Provide the [x, y] coordinate of the cell's center where the given text is located.  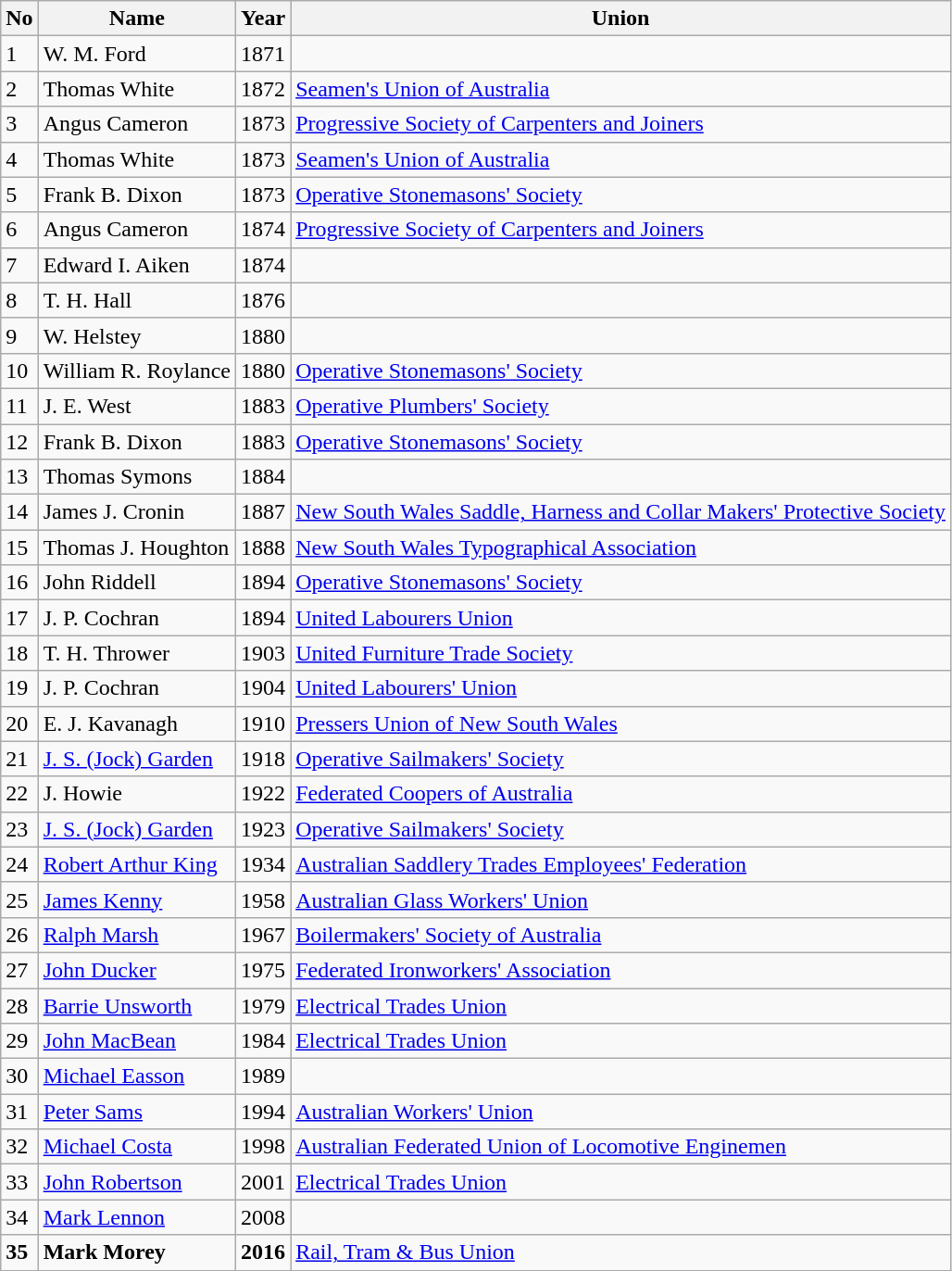
Thomas J. Houghton [137, 547]
5 [19, 195]
Barrie Unsworth [137, 1005]
31 [19, 1112]
30 [19, 1076]
23 [19, 829]
Edward I. Aiken [137, 265]
Australian Federated Union of Locomotive Enginemen [620, 1147]
1887 [263, 512]
2 [19, 89]
1871 [263, 54]
34 [19, 1217]
Federated Ironworkers' Association [620, 970]
John MacBean [137, 1041]
James J. Cronin [137, 512]
Michael Costa [137, 1147]
18 [19, 653]
J. E. West [137, 406]
Michael Easson [137, 1076]
1979 [263, 1005]
15 [19, 547]
Peter Sams [137, 1112]
4 [19, 159]
26 [19, 935]
1876 [263, 300]
Australian Saddlery Trades Employees' Federation [620, 864]
E. J. Kavanagh [137, 724]
John Ducker [137, 970]
Year [263, 19]
Australian Glass Workers' Union [620, 900]
3 [19, 124]
Pressers Union of New South Wales [620, 724]
Rail, Tram & Bus Union [620, 1252]
6 [19, 230]
9 [19, 335]
2001 [263, 1182]
William R. Roylance [137, 371]
24 [19, 864]
22 [19, 794]
Australian Workers' Union [620, 1112]
Mark Morey [137, 1252]
T. H. Thrower [137, 653]
32 [19, 1147]
No [19, 19]
14 [19, 512]
1 [19, 54]
8 [19, 300]
28 [19, 1005]
United Labourers Union [620, 618]
John Riddell [137, 583]
1967 [263, 935]
33 [19, 1182]
1888 [263, 547]
2008 [263, 1217]
25 [19, 900]
1923 [263, 829]
Federated Coopers of Australia [620, 794]
Union [620, 19]
1989 [263, 1076]
19 [19, 688]
Mark Lennon [137, 1217]
7 [19, 265]
1998 [263, 1147]
Robert Arthur King [137, 864]
16 [19, 583]
1934 [263, 864]
20 [19, 724]
Boilermakers' Society of Australia [620, 935]
12 [19, 442]
2016 [263, 1252]
T. H. Hall [137, 300]
1884 [263, 477]
1984 [263, 1041]
10 [19, 371]
1903 [263, 653]
John Robertson [137, 1182]
21 [19, 759]
United Furniture Trade Society [620, 653]
Operative Plumbers' Society [620, 406]
35 [19, 1252]
Name [137, 19]
13 [19, 477]
1904 [263, 688]
J. Howie [137, 794]
James Kenny [137, 900]
1918 [263, 759]
1910 [263, 724]
1872 [263, 89]
17 [19, 618]
1975 [263, 970]
1922 [263, 794]
11 [19, 406]
Ralph Marsh [137, 935]
W. Helstey [137, 335]
27 [19, 970]
1958 [263, 900]
United Labourers' Union [620, 688]
New South Wales Typographical Association [620, 547]
1994 [263, 1112]
29 [19, 1041]
Thomas Symons [137, 477]
W. M. Ford [137, 54]
New South Wales Saddle, Harness and Collar Makers' Protective Society [620, 512]
